Output the (x, y) coordinate of the center of the cell containing the given text.  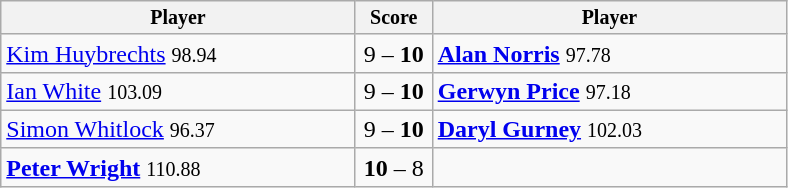
Ian White 103.09 (178, 91)
Gerwyn Price 97.18 (609, 91)
Score (394, 18)
Peter Wright 110.88 (178, 167)
Simon Whitlock 96.37 (178, 129)
10 – 8 (394, 167)
Daryl Gurney 102.03 (609, 129)
Kim Huybrechts 98.94 (178, 53)
Alan Norris 97.78 (609, 53)
